Find where the given text appears and provide that cell's center as (x, y) coordinate. 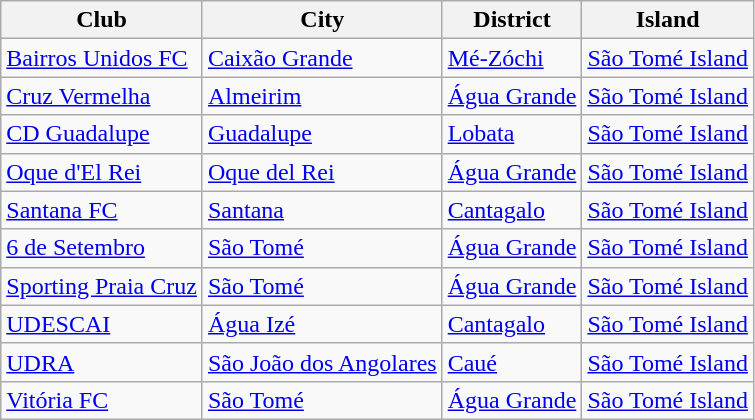
Oque d'El Rei (102, 172)
Oque del Rei (322, 172)
Cruz Vermelha (102, 96)
Lobata (512, 134)
Island (668, 20)
Club (102, 20)
Bairros Unidos FC (102, 58)
Caué (512, 362)
UDESCAI (102, 324)
Água Izé (322, 324)
6 de Setembro (102, 248)
UDRA (102, 362)
Mé-Zóchi (512, 58)
District (512, 20)
São João dos Angolares (322, 362)
Almeirim (322, 96)
Caixão Grande (322, 58)
Vitória FC (102, 400)
Santana FC (102, 210)
City (322, 20)
CD Guadalupe (102, 134)
Sporting Praia Cruz (102, 286)
Guadalupe (322, 134)
Santana (322, 210)
